Extract the (x, y) coordinate from the center of the cell holding the provided text.  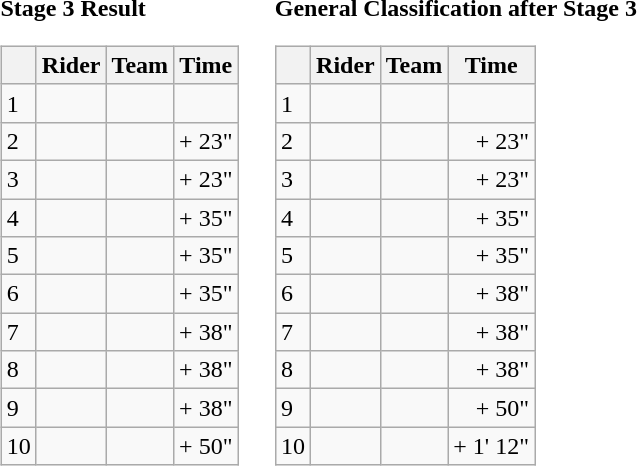
+ 1' 12" (492, 446)
